Search for the cell housing the specified text and yield its [X, Y] center coordinate. 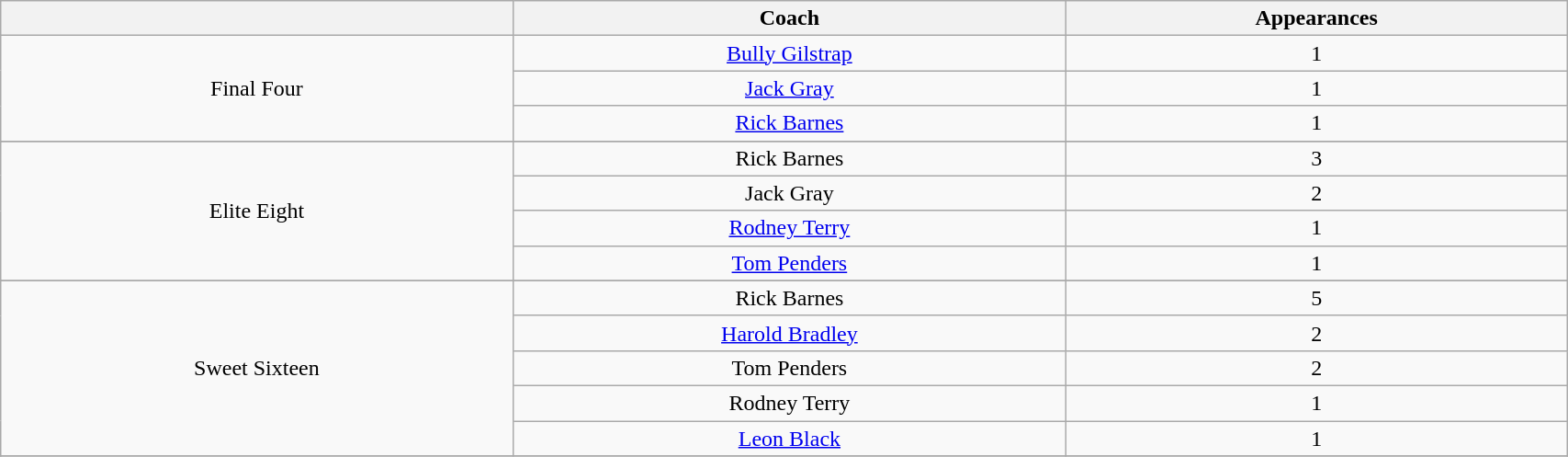
Elite Eight [257, 211]
3 [1317, 158]
Appearances [1317, 18]
Final Four [257, 88]
5 [1317, 298]
Coach [790, 18]
Bully Gilstrap [790, 53]
Leon Black [790, 439]
Harold Bradley [790, 333]
Sweet Sixteen [257, 368]
